Find where the given text appears and provide that cell's center as (X, Y) coordinate. 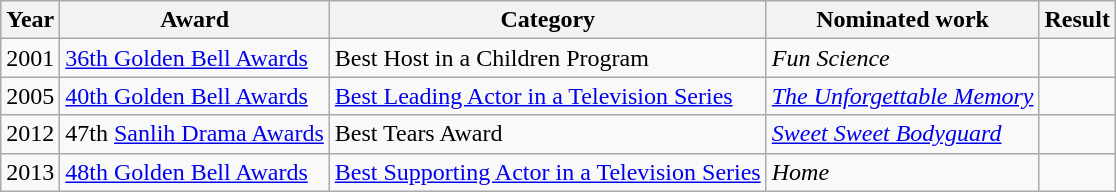
The Unforgettable Memory (902, 96)
Category (548, 20)
Home (902, 172)
Nominated work (902, 20)
Year (30, 20)
Best Tears Award (548, 134)
40th Golden Bell Awards (195, 96)
2005 (30, 96)
Award (195, 20)
Best Leading Actor in a Television Series (548, 96)
Best Supporting Actor in a Television Series (548, 172)
48th Golden Bell Awards (195, 172)
Fun Science (902, 58)
Result (1077, 20)
2013 (30, 172)
2012 (30, 134)
Sweet Sweet Bodyguard (902, 134)
47th Sanlih Drama Awards (195, 134)
36th Golden Bell Awards (195, 58)
2001 (30, 58)
Best Host in a Children Program (548, 58)
